Locate the cell with the specified text and output its (x, y) center coordinate. 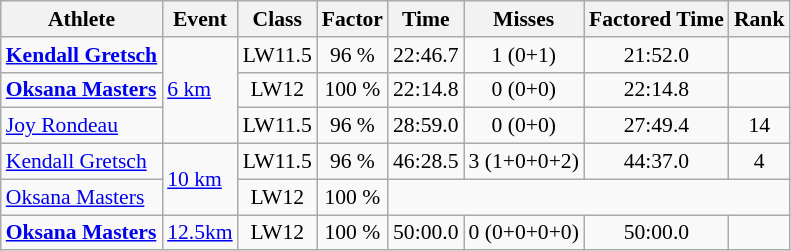
Rank (760, 19)
Misses (524, 19)
1 (0+1) (524, 55)
Factored Time (656, 19)
4 (760, 162)
Class (278, 19)
Factor (352, 19)
21:52.0 (656, 55)
14 (760, 126)
27:49.4 (656, 126)
44:37.0 (656, 162)
22:46.7 (426, 55)
Event (200, 19)
3 (1+0+0+2) (524, 162)
46:28.5 (426, 162)
28:59.0 (426, 126)
Joy Rondeau (82, 126)
6 km (200, 90)
10 km (200, 180)
Time (426, 19)
0 (0+0+0+0) (524, 233)
Athlete (82, 19)
12.5km (200, 233)
